Search for the cell housing the specified text and yield its [X, Y] center coordinate. 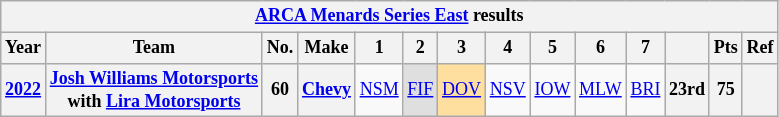
BRI [646, 90]
4 [508, 48]
Year [24, 48]
2 [420, 48]
Make [327, 48]
MLW [600, 90]
2022 [24, 90]
ARCA Menards Series East results [390, 16]
75 [726, 90]
NSV [508, 90]
FIF [420, 90]
IOW [552, 90]
No. [280, 48]
DOV [462, 90]
60 [280, 90]
Pts [726, 48]
1 [379, 48]
NSM [379, 90]
Josh Williams Motorsports with Lira Motorsports [154, 90]
3 [462, 48]
Chevy [327, 90]
Team [154, 48]
7 [646, 48]
23rd [688, 90]
5 [552, 48]
6 [600, 48]
Ref [760, 48]
